Return (x, y) of the center of cell containing provided text 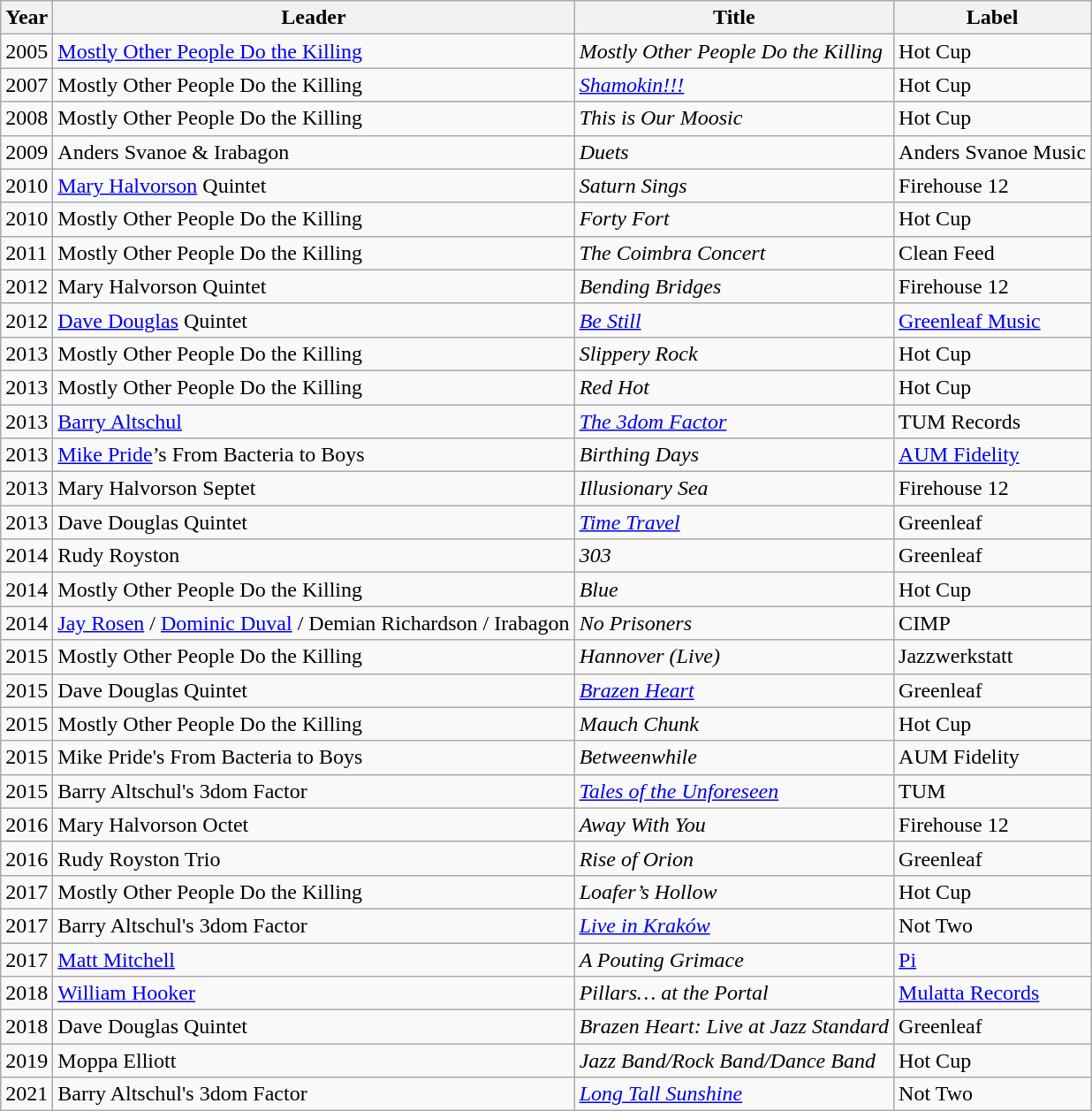
Barry Altschul (314, 422)
Jazzwerkstatt (993, 657)
Rudy Royston Trio (314, 858)
2007 (27, 85)
Pillars… at the Portal (733, 993)
Bending Bridges (733, 286)
Year (27, 18)
2019 (27, 1061)
Moppa Elliott (314, 1061)
2005 (27, 51)
Loafer’s Hollow (733, 892)
Hannover (Live) (733, 657)
Pi (993, 959)
Tales of the Unforeseen (733, 791)
Mary Halvorson Septet (314, 489)
Mauch Chunk (733, 724)
This is Our Moosic (733, 118)
Anders Svanoe & Irabagon (314, 152)
Matt Mitchell (314, 959)
Saturn Sings (733, 186)
Slippery Rock (733, 354)
No Prisoners (733, 623)
2021 (27, 1094)
Brazen Heart: Live at Jazz Standard (733, 1027)
Greenleaf Music (993, 320)
Anders Svanoe Music (993, 152)
Be Still (733, 320)
Title (733, 18)
2011 (27, 253)
Betweenwhile (733, 757)
Rudy Royston (314, 556)
2008 (27, 118)
Red Hot (733, 387)
Duets (733, 152)
Blue (733, 590)
303 (733, 556)
Time Travel (733, 522)
2009 (27, 152)
A Pouting Grimace (733, 959)
Away With You (733, 825)
William Hooker (314, 993)
Mike Pride’s From Bacteria to Boys (314, 455)
Forty Fort (733, 219)
Rise of Orion (733, 858)
Shamokin!!! (733, 85)
Clean Feed (993, 253)
Long Tall Sunshine (733, 1094)
Label (993, 18)
Leader (314, 18)
Mike Pride's From Bacteria to Boys (314, 757)
The Coimbra Concert (733, 253)
Brazen Heart (733, 690)
Birthing Days (733, 455)
Mulatta Records (993, 993)
CIMP (993, 623)
Illusionary Sea (733, 489)
TUM Records (993, 422)
TUM (993, 791)
Jay Rosen / Dominic Duval / Demian Richardson / Irabagon (314, 623)
Live in Kraków (733, 925)
The 3dom Factor (733, 422)
Jazz Band/Rock Band/Dance Band (733, 1061)
Mary Halvorson Octet (314, 825)
